From the cell containing the given text, extract its center point as [x, y] coordinate. 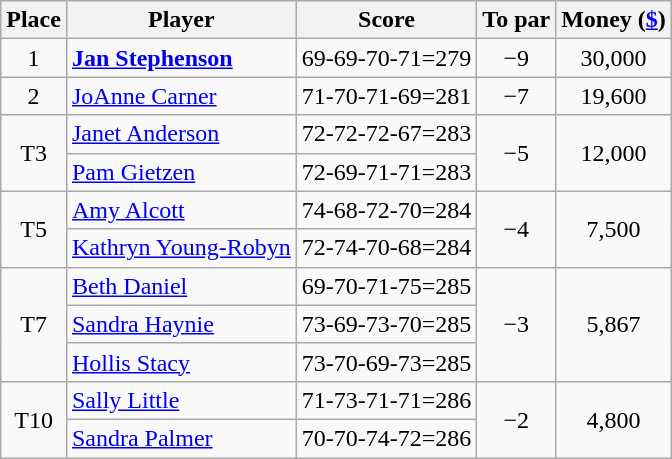
72-69-71-71=283 [386, 172]
To par [516, 20]
Janet Anderson [181, 134]
−3 [516, 324]
71-70-71-69=281 [386, 96]
−2 [516, 419]
4,800 [614, 419]
72-74-70-68=284 [386, 248]
−9 [516, 58]
30,000 [614, 58]
T3 [34, 153]
Amy Alcott [181, 210]
Kathryn Young-Robyn [181, 248]
Sandra Palmer [181, 438]
71-73-71-71=286 [386, 400]
−5 [516, 153]
74-68-72-70=284 [386, 210]
7,500 [614, 229]
69-70-71-75=285 [386, 286]
73-70-69-73=285 [386, 362]
−7 [516, 96]
5,867 [614, 324]
19,600 [614, 96]
T5 [34, 229]
12,000 [614, 153]
Player [181, 20]
T10 [34, 419]
Money ($) [614, 20]
69-69-70-71=279 [386, 58]
−4 [516, 229]
1 [34, 58]
JoAnne Carner [181, 96]
Sandra Haynie [181, 324]
Sally Little [181, 400]
70-70-74-72=286 [386, 438]
Place [34, 20]
Score [386, 20]
Hollis Stacy [181, 362]
2 [34, 96]
Beth Daniel [181, 286]
73-69-73-70=285 [386, 324]
72-72-72-67=283 [386, 134]
T7 [34, 324]
Pam Gietzen [181, 172]
Jan Stephenson [181, 58]
